Find where the given text appears and provide that cell's center as [X, Y] coordinate. 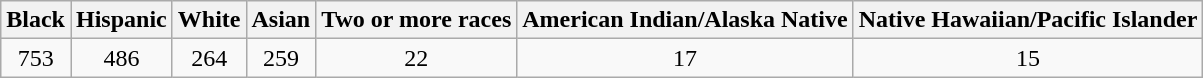
264 [209, 58]
Asian [281, 20]
17 [685, 58]
Hispanic [121, 20]
753 [36, 58]
White [209, 20]
American Indian/Alaska Native [685, 20]
22 [416, 58]
15 [1028, 58]
Two or more races [416, 20]
259 [281, 58]
Black [36, 20]
486 [121, 58]
Native Hawaiian/Pacific Islander [1028, 20]
